Find where the given text appears and provide that cell's center as (X, Y) coordinate. 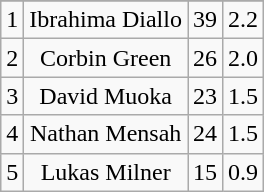
David Muoka (106, 96)
2.2 (244, 20)
Nathan Mensah (106, 134)
3 (12, 96)
0.9 (244, 172)
15 (206, 172)
23 (206, 96)
Corbin Green (106, 58)
2.0 (244, 58)
4 (12, 134)
2 (12, 58)
Ibrahima Diallo (106, 20)
39 (206, 20)
26 (206, 58)
24 (206, 134)
Lukas Milner (106, 172)
5 (12, 172)
1 (12, 20)
